Scan for the cell matching the given text and deliver its (x, y) coordinate at center. 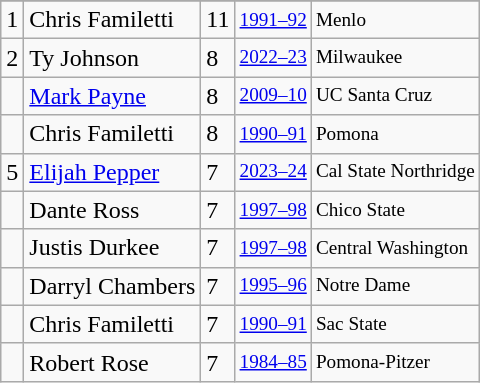
Cal State Northridge (395, 172)
1995–96 (273, 286)
11 (218, 20)
5 (12, 172)
2009–10 (273, 96)
1 (12, 20)
2022–23 (273, 58)
Robert Rose (112, 362)
Dante Ross (112, 210)
Sac State (395, 324)
Elijah Pepper (112, 172)
Milwaukee (395, 58)
Darryl Chambers (112, 286)
1991–92 (273, 20)
Pomona-Pitzer (395, 362)
Pomona (395, 134)
Justis Durkee (112, 248)
2 (12, 58)
Menlo (395, 20)
1984–85 (273, 362)
Mark Payne (112, 96)
Ty Johnson (112, 58)
Notre Dame (395, 286)
Central Washington (395, 248)
2023–24 (273, 172)
UC Santa Cruz (395, 96)
Chico State (395, 210)
